Provide the [x, y] coordinate of the cell's center where the given text is located.  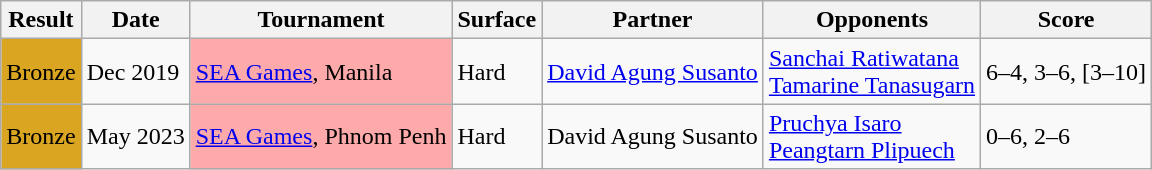
SEA Games, Manila [321, 72]
Pruchya Isaro Peangtarn Plipuech [872, 136]
Result [41, 20]
0–6, 2–6 [1066, 136]
Sanchai Ratiwatana Tamarine Tanasugarn [872, 72]
Surface [497, 20]
SEA Games, Phnom Penh [321, 136]
Tournament [321, 20]
Date [136, 20]
May 2023 [136, 136]
Score [1066, 20]
Partner [653, 20]
Opponents [872, 20]
6–4, 3–6, [3–10] [1066, 72]
Dec 2019 [136, 72]
